For the text-containing cell, return its midpoint in (x, y) coordinate format. 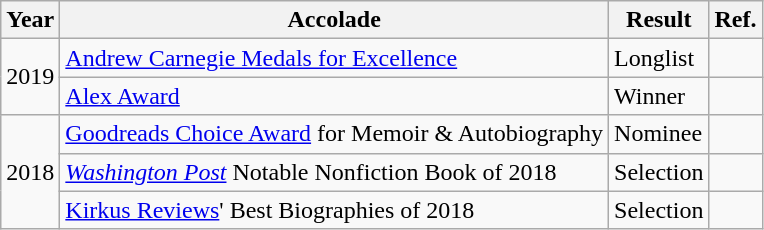
2019 (30, 77)
Result (659, 20)
Longlist (659, 58)
2018 (30, 172)
Accolade (334, 20)
Alex Award (334, 96)
Winner (659, 96)
Nominee (659, 134)
Kirkus Reviews' Best Biographies of 2018 (334, 210)
Year (30, 20)
Ref. (736, 20)
Andrew Carnegie Medals for Excellence (334, 58)
Goodreads Choice Award for Memoir & Autobiography (334, 134)
Washington Post Notable Nonfiction Book of 2018 (334, 172)
